Capture the cell that displays the provided text and extract its (x, y) central coordinate. 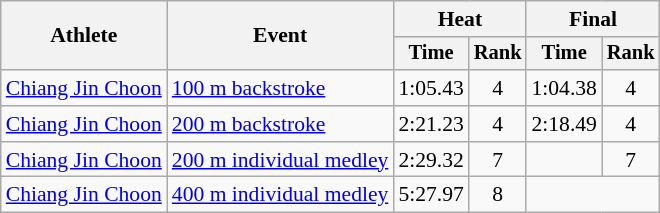
Athlete (84, 36)
200 m individual medley (280, 160)
Event (280, 36)
Final (592, 19)
5:27.97 (430, 195)
1:04.38 (564, 88)
100 m backstroke (280, 88)
200 m backstroke (280, 124)
2:21.23 (430, 124)
2:18.49 (564, 124)
1:05.43 (430, 88)
2:29.32 (430, 160)
8 (498, 195)
400 m individual medley (280, 195)
Heat (460, 19)
